Determine the [X, Y] coordinate at the center of the cell enclosing the given text.  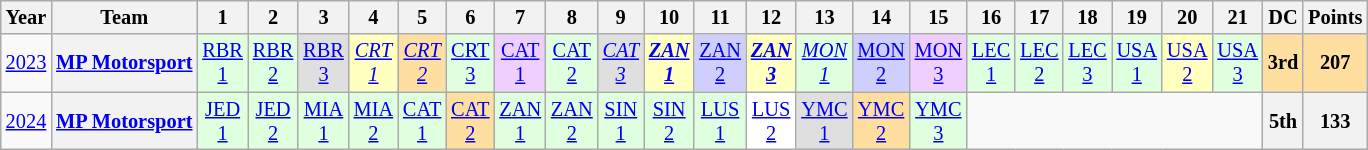
2 [273, 17]
Points [1335, 17]
20 [1187, 17]
RBR3 [323, 63]
MON3 [938, 63]
USA2 [1187, 63]
MON1 [824, 63]
207 [1335, 63]
LEC3 [1087, 63]
RBR1 [222, 63]
YMC1 [824, 121]
17 [1039, 17]
JED2 [273, 121]
Year [26, 17]
LEC2 [1039, 63]
CAT3 [621, 63]
USA3 [1237, 63]
15 [938, 17]
19 [1137, 17]
LUS2 [771, 121]
6 [470, 17]
16 [991, 17]
LEC1 [991, 63]
RBR2 [273, 63]
SIN1 [621, 121]
18 [1087, 17]
SIN2 [669, 121]
14 [880, 17]
LUS1 [720, 121]
3rd [1283, 63]
USA1 [1137, 63]
21 [1237, 17]
MIA1 [323, 121]
MON2 [880, 63]
CRT1 [374, 63]
7 [520, 17]
5 [422, 17]
1 [222, 17]
JED1 [222, 121]
Team [124, 17]
10 [669, 17]
CRT3 [470, 63]
ZAN3 [771, 63]
4 [374, 17]
5th [1283, 121]
MIA2 [374, 121]
DC [1283, 17]
2023 [26, 63]
YMC2 [880, 121]
CRT2 [422, 63]
133 [1335, 121]
9 [621, 17]
8 [572, 17]
2024 [26, 121]
11 [720, 17]
YMC3 [938, 121]
3 [323, 17]
13 [824, 17]
12 [771, 17]
